Identify which cell holds the provided text, then report its (x, y) central coordinate. 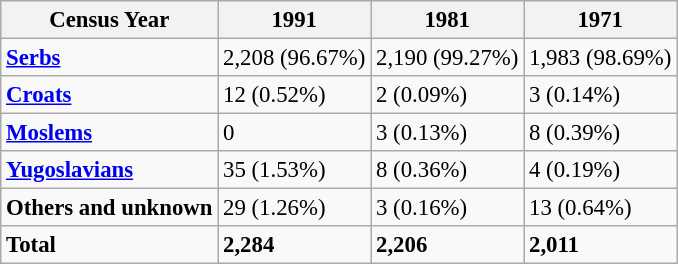
8 (0.39%) (600, 133)
1981 (448, 20)
2 (0.09%) (448, 95)
Others and unknown (110, 208)
0 (294, 133)
Croats (110, 95)
12 (0.52%) (294, 95)
29 (1.26%) (294, 208)
Census Year (110, 20)
8 (0.36%) (448, 170)
2,190 (99.27%) (448, 58)
2,011 (600, 245)
4 (0.19%) (600, 170)
3 (0.16%) (448, 208)
2,206 (448, 245)
Moslems (110, 133)
3 (0.14%) (600, 95)
3 (0.13%) (448, 133)
Serbs (110, 58)
1991 (294, 20)
Yugoslavians (110, 170)
2,208 (96.67%) (294, 58)
2,284 (294, 245)
Total (110, 245)
35 (1.53%) (294, 170)
1971 (600, 20)
13 (0.64%) (600, 208)
1,983 (98.69%) (600, 58)
